For the text-containing cell, return its midpoint in [x, y] coordinate format. 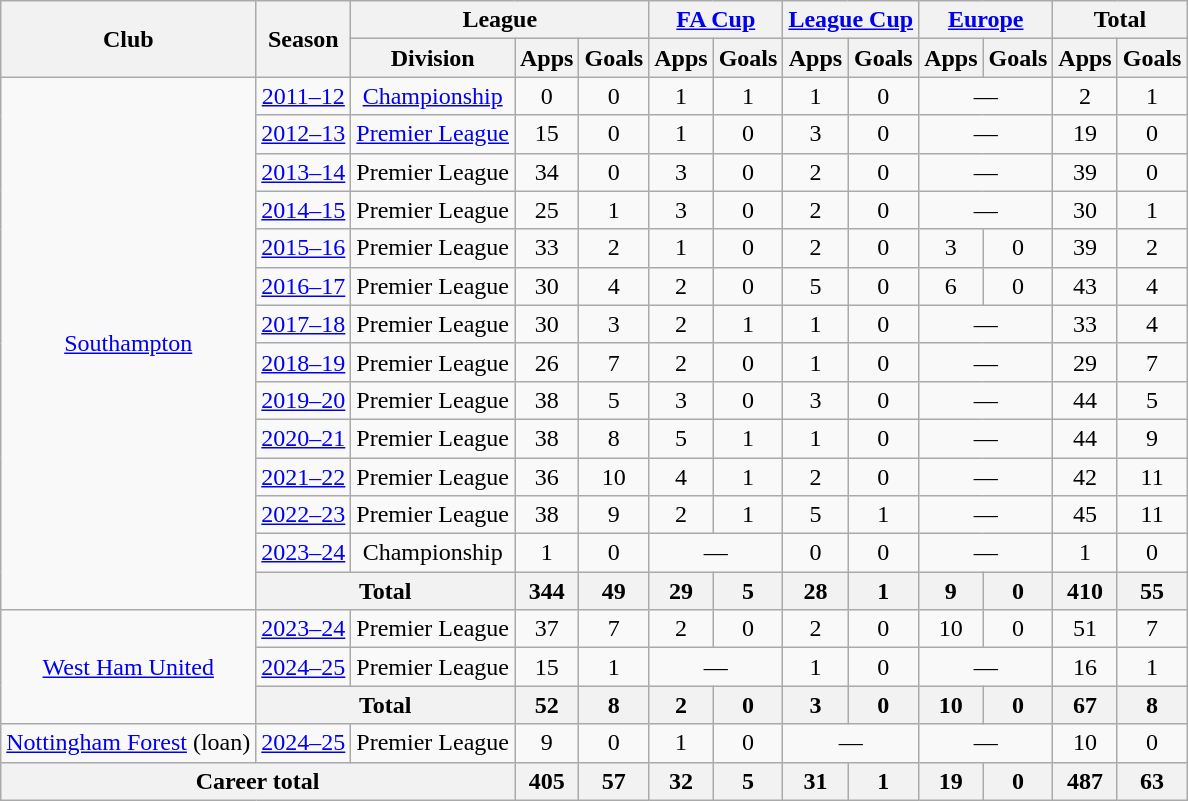
43 [1085, 286]
Division [433, 58]
2017–18 [304, 324]
FA Cup [716, 20]
2013–14 [304, 172]
57 [614, 781]
2018–19 [304, 362]
Southampton [128, 344]
League Cup [851, 20]
Career total [258, 781]
487 [1085, 781]
410 [1085, 591]
51 [1085, 629]
League [500, 20]
42 [1085, 477]
52 [546, 705]
28 [816, 591]
26 [546, 362]
2022–23 [304, 515]
Season [304, 39]
49 [614, 591]
55 [1152, 591]
31 [816, 781]
67 [1085, 705]
6 [951, 286]
Nottingham Forest (loan) [128, 743]
2021–22 [304, 477]
405 [546, 781]
West Ham United [128, 667]
Europe [986, 20]
45 [1085, 515]
36 [546, 477]
2020–21 [304, 438]
344 [546, 591]
37 [546, 629]
2016–17 [304, 286]
34 [546, 172]
2014–15 [304, 210]
2012–13 [304, 134]
2015–16 [304, 248]
16 [1085, 667]
2019–20 [304, 400]
32 [681, 781]
25 [546, 210]
Club [128, 39]
2011–12 [304, 96]
63 [1152, 781]
